From the cell containing the given text, extract its center point as [X, Y] coordinate. 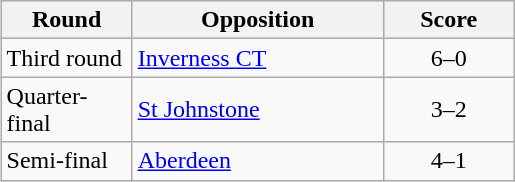
Quarter-final [66, 110]
Inverness CT [258, 58]
3–2 [448, 110]
4–1 [448, 161]
6–0 [448, 58]
Semi-final [66, 161]
Aberdeen [258, 161]
Third round [66, 58]
Score [448, 20]
Opposition [258, 20]
Round [66, 20]
St Johnstone [258, 110]
